For the text-containing cell, return its midpoint in (X, Y) coordinate format. 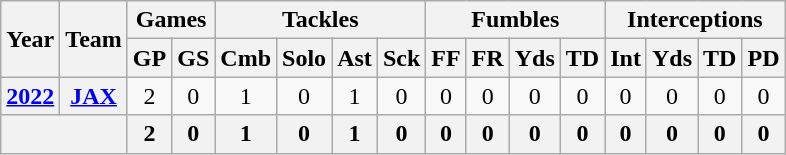
GP (149, 58)
Team (94, 39)
Tackles (320, 20)
2022 (30, 96)
JAX (94, 96)
Year (30, 39)
FF (446, 58)
Int (626, 58)
Solo (304, 58)
GS (194, 58)
Games (170, 20)
Interceptions (695, 20)
Ast (355, 58)
PD (764, 58)
FR (488, 58)
Sck (401, 58)
Fumbles (516, 20)
Cmb (246, 58)
